Return the [x, y] coordinate for the center point of the cell that contains the specified text.  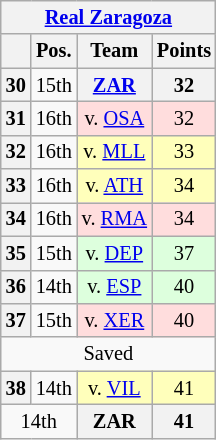
v. DEP [114, 253]
30 [16, 85]
v. XER [114, 320]
Points [184, 51]
38 [16, 388]
Team [114, 51]
v. ATH [114, 186]
Pos. [54, 51]
36 [16, 287]
v. VIL [114, 388]
v. MLL [114, 152]
v. ESP [114, 287]
v. RMA [114, 219]
31 [16, 118]
v. OSA [114, 118]
Saved [108, 354]
35 [16, 253]
Real Zaragoza [108, 17]
